Extract the (X, Y) coordinate from the center of the cell holding the provided text.  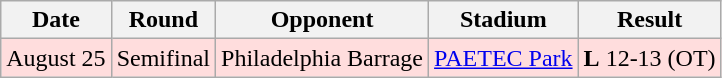
August 25 (56, 58)
Result (650, 20)
Round (163, 20)
Date (56, 20)
Stadium (504, 20)
PAETEC Park (504, 58)
L 12-13 (OT) (650, 58)
Philadelphia Barrage (322, 58)
Opponent (322, 20)
Semifinal (163, 58)
